Find where the given text appears and provide that cell's center as [x, y] coordinate. 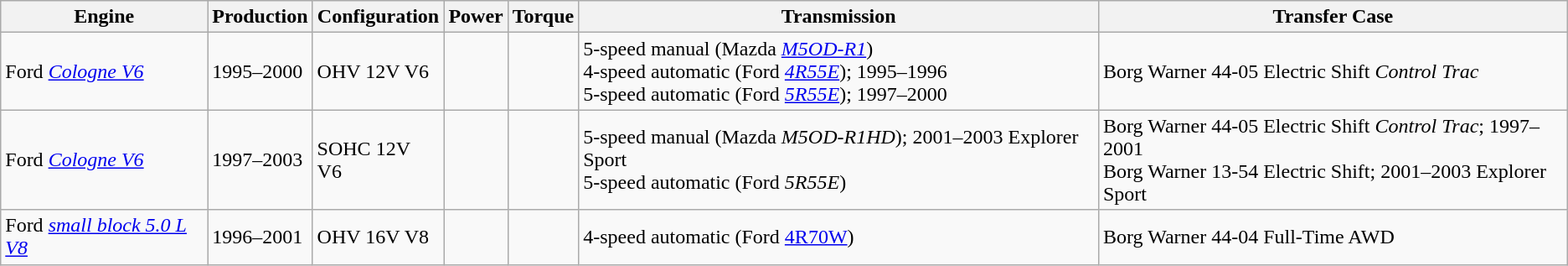
SOHC 12V V6 [379, 159]
OHV 12V V6 [379, 71]
Transfer Case [1333, 17]
4-speed automatic (Ford 4R70W) [839, 237]
Engine [104, 17]
1997–2003 [260, 159]
Configuration [379, 17]
Ford small block 5.0 L V8 [104, 237]
1995–2000 [260, 71]
Borg Warner 44-05 Electric Shift Control Trac [1333, 71]
Power [476, 17]
Torque [543, 17]
OHV 16V V8 [379, 237]
1996–2001 [260, 237]
5-speed manual (Mazda M5OD-R1)4-speed automatic (Ford 4R55E); 1995–19965-speed automatic (Ford 5R55E); 1997–2000 [839, 71]
Transmission [839, 17]
Borg Warner 44-05 Electric Shift Control Trac; 1997–2001Borg Warner 13-54 Electric Shift; 2001–2003 Explorer Sport [1333, 159]
5-speed manual (Mazda M5OD-R1HD); 2001–2003 Explorer Sport5-speed automatic (Ford 5R55E) [839, 159]
Production [260, 17]
Borg Warner 44-04 Full-Time AWD [1333, 237]
